Output the (x, y) coordinate of the center of the cell containing the given text.  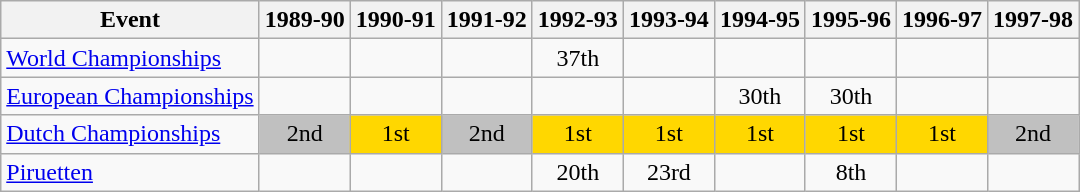
1991-92 (486, 20)
Event (130, 20)
8th (850, 172)
1995-96 (850, 20)
1989-90 (304, 20)
1996-97 (942, 20)
Dutch Championships (130, 134)
20th (578, 172)
23rd (668, 172)
1990-91 (396, 20)
Piruetten (130, 172)
World Championships (130, 58)
1994-95 (760, 20)
1993-94 (668, 20)
37th (578, 58)
1997-98 (1034, 20)
European Championships (130, 96)
1992-93 (578, 20)
